Detect which cell encompasses the target text, then output its (X, Y) center coordinate. 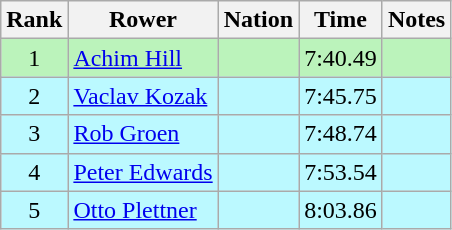
3 (34, 134)
Peter Edwards (143, 172)
2 (34, 96)
Rower (143, 20)
7:53.54 (341, 172)
1 (34, 58)
8:03.86 (341, 210)
Achim Hill (143, 58)
Time (341, 20)
Rob Groen (143, 134)
7:40.49 (341, 58)
Nation (258, 20)
5 (34, 210)
Notes (416, 20)
4 (34, 172)
7:45.75 (341, 96)
Rank (34, 20)
7:48.74 (341, 134)
Vaclav Kozak (143, 96)
Otto Plettner (143, 210)
